Determine the (X, Y) coordinate at the center of the cell enclosing the given text.  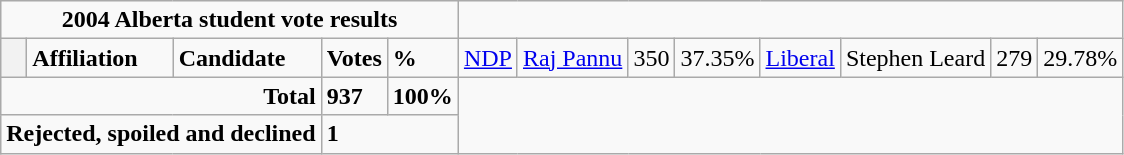
937 (354, 96)
37.35% (718, 58)
Stephen Leard (915, 58)
Liberal (800, 58)
350 (652, 58)
Rejected, spoiled and declined (161, 134)
100% (422, 96)
Affiliation (100, 58)
NDP (488, 58)
2004 Alberta student vote results (230, 20)
Total (161, 96)
Raj Pannu (572, 58)
279 (1014, 58)
Votes (354, 58)
% (422, 58)
Candidate (247, 58)
29.78% (1080, 58)
1 (390, 134)
